Search for the cell housing the specified text and yield its [x, y] center coordinate. 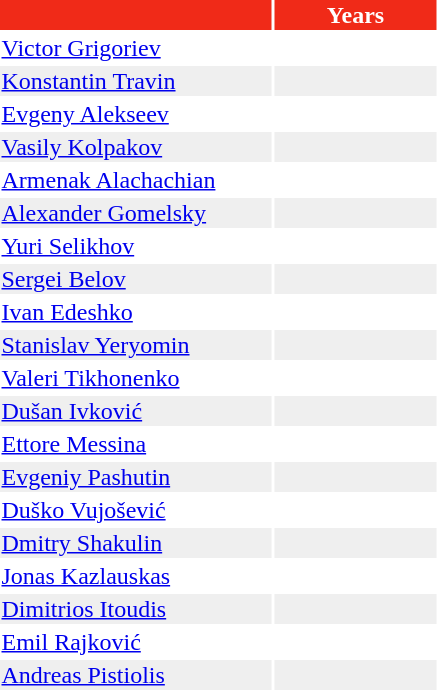
Dimitrios Itoudis [136, 609]
Konstantin Travin [136, 81]
Valeri Tikhonenko [136, 378]
Dušan Ivković [136, 411]
Alexander Gomelsky [136, 213]
Sergei Belov [136, 279]
Years [356, 15]
Ettore Messina [136, 444]
Duško Vujošević [136, 510]
Evgeny Alekseev [136, 114]
Yuri Selikhov [136, 246]
Ivan Edeshko [136, 312]
Emil Rajković [136, 642]
Andreas Pistiolis [136, 675]
Stanislav Yeryomin [136, 345]
Armenak Alachachian [136, 180]
Jonas Kazlauskas [136, 576]
Dmitry Shakulin [136, 543]
Vasily Kolpakov [136, 147]
Victor Grigoriev [136, 48]
Evgeniy Pashutin [136, 477]
